Capture the cell that displays the provided text and extract its (x, y) central coordinate. 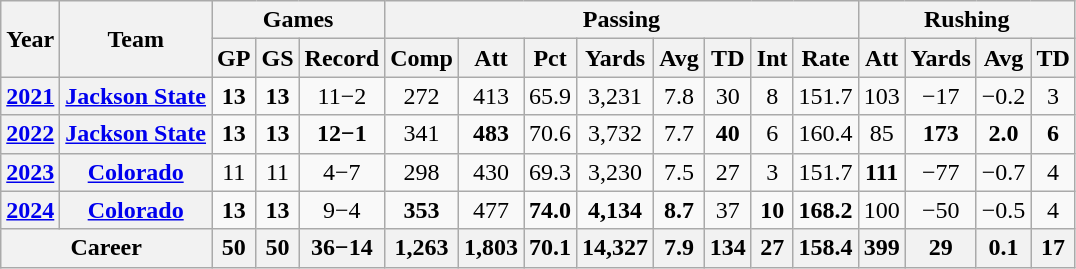
477 (490, 210)
85 (882, 134)
GS (278, 58)
Team (136, 39)
2022 (30, 134)
8 (772, 96)
430 (490, 172)
158.4 (826, 248)
−0.7 (1004, 172)
298 (422, 172)
Games (298, 20)
Passing (622, 20)
111 (882, 172)
4,134 (616, 210)
160.4 (826, 134)
70.6 (550, 134)
−17 (940, 96)
353 (422, 210)
−77 (940, 172)
69.3 (550, 172)
2.0 (1004, 134)
4−7 (342, 172)
74.0 (550, 210)
1,263 (422, 248)
0.1 (1004, 248)
Pct (550, 58)
100 (882, 210)
65.9 (550, 96)
7.7 (680, 134)
2021 (30, 96)
36−14 (342, 248)
12−1 (342, 134)
7.9 (680, 248)
3,732 (616, 134)
Rate (826, 58)
3,231 (616, 96)
Year (30, 39)
173 (940, 134)
2023 (30, 172)
Comp (422, 58)
Int (772, 58)
7.5 (680, 172)
10 (772, 210)
399 (882, 248)
14,327 (616, 248)
40 (728, 134)
8.7 (680, 210)
Rushing (966, 20)
37 (728, 210)
11−2 (342, 96)
168.2 (826, 210)
413 (490, 96)
483 (490, 134)
7.8 (680, 96)
70.1 (550, 248)
134 (728, 248)
−50 (940, 210)
−0.5 (1004, 210)
103 (882, 96)
30 (728, 96)
GP (234, 58)
341 (422, 134)
29 (940, 248)
3,230 (616, 172)
17 (1053, 248)
Career (106, 248)
2024 (30, 210)
Record (342, 58)
−0.2 (1004, 96)
272 (422, 96)
1,803 (490, 248)
9−4 (342, 210)
